From the cell containing the given text, extract its center point as [X, Y] coordinate. 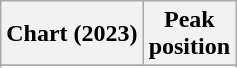
Peakposition [189, 34]
Chart (2023) [72, 34]
